Detect which cell encompasses the target text, then output its [x, y] center coordinate. 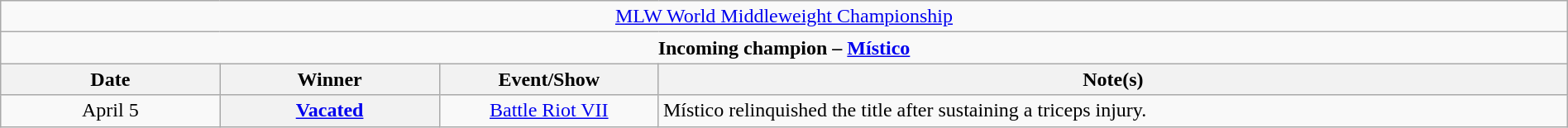
Date [111, 79]
April 5 [111, 111]
Incoming champion – Místico [784, 48]
MLW World Middleweight Championship [784, 17]
Note(s) [1113, 79]
Místico relinquished the title after sustaining a triceps injury. [1113, 111]
Vacated [329, 111]
Battle Riot VII [549, 111]
Event/Show [549, 79]
Winner [329, 79]
